Scan for the cell matching the given text and deliver its (x, y) coordinate at center. 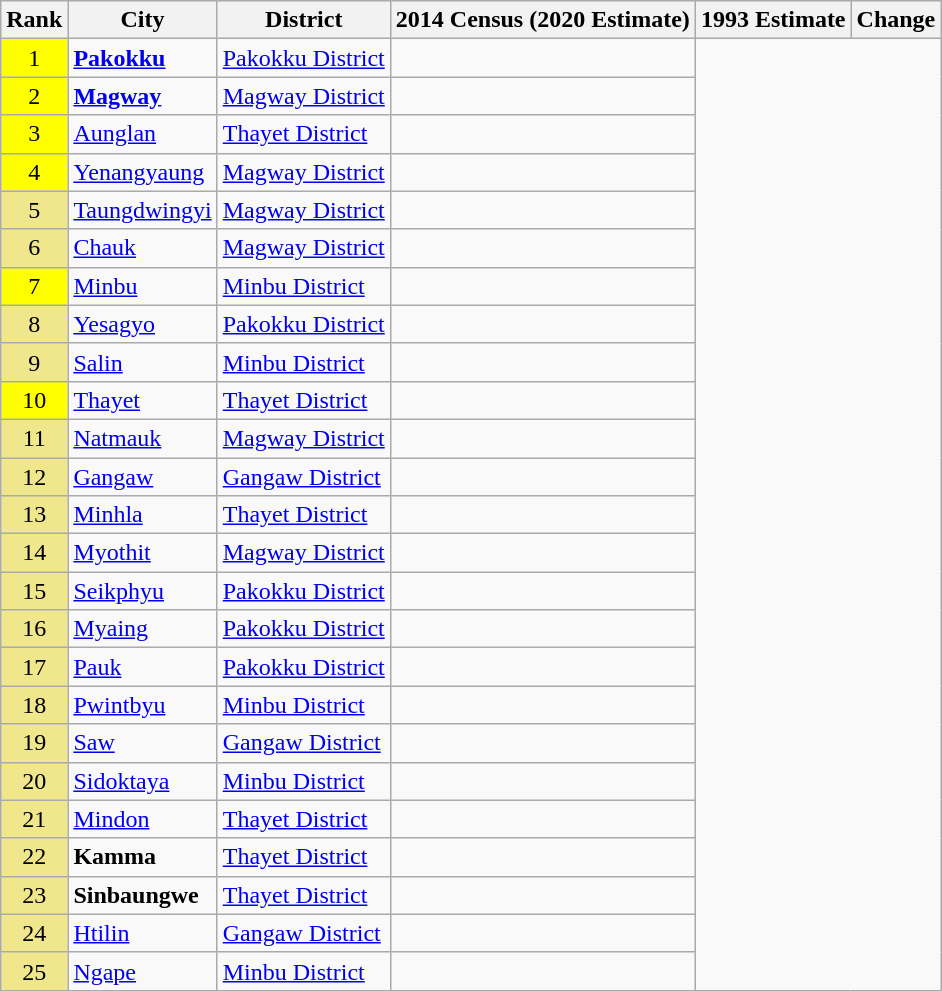
Kamma (142, 857)
25 (34, 971)
Sidoktaya (142, 781)
2 (34, 96)
1993 Estimate (773, 20)
Magway (142, 96)
13 (34, 515)
4 (34, 172)
5 (34, 210)
12 (34, 477)
Seikphyu (142, 591)
18 (34, 705)
15 (34, 591)
23 (34, 895)
9 (34, 362)
Change (896, 20)
21 (34, 819)
Myaing (142, 629)
Gangaw (142, 477)
District (304, 20)
Ngape (142, 971)
6 (34, 248)
2014 Census (2020 Estimate) (542, 20)
17 (34, 667)
1 (34, 58)
Rank (34, 20)
20 (34, 781)
Natmauk (142, 438)
8 (34, 324)
Pauk (142, 667)
Thayet (142, 400)
Aunglan (142, 134)
10 (34, 400)
Sinbaungwe (142, 895)
7 (34, 286)
City (142, 20)
Htilin (142, 933)
Minbu (142, 286)
Minhla (142, 515)
Yenangyaung (142, 172)
Pwintbyu (142, 705)
Yesagyo (142, 324)
11 (34, 438)
Taungdwingyi (142, 210)
19 (34, 743)
Chauk (142, 248)
3 (34, 134)
Saw (142, 743)
14 (34, 553)
22 (34, 857)
Pakokku (142, 58)
24 (34, 933)
Salin (142, 362)
Myothit (142, 553)
Mindon (142, 819)
16 (34, 629)
